Scan for the cell matching the given text and deliver its [X, Y] coordinate at center. 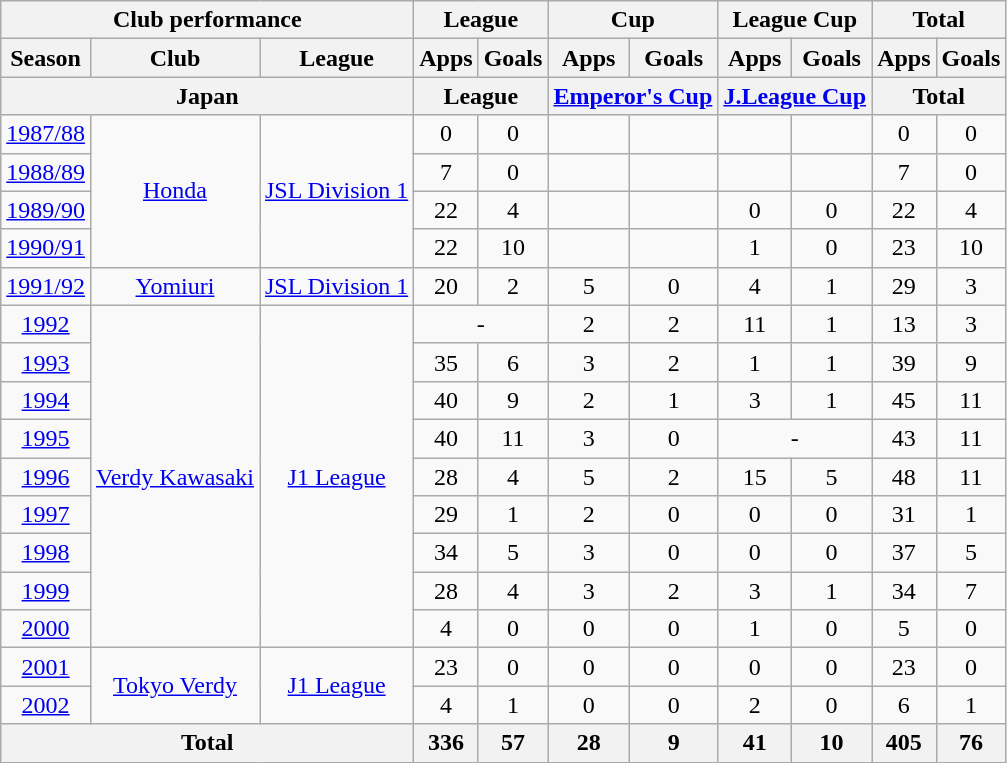
76 [971, 743]
2000 [46, 629]
45 [904, 400]
48 [904, 477]
1991/92 [46, 286]
405 [904, 743]
Japan [208, 96]
39 [904, 362]
43 [904, 438]
1997 [46, 515]
J.League Cup [795, 96]
Season [46, 58]
20 [446, 286]
1995 [46, 438]
Honda [174, 191]
1992 [46, 324]
57 [513, 743]
1998 [46, 553]
1993 [46, 362]
Yomiuri [174, 286]
Club performance [208, 20]
2001 [46, 667]
37 [904, 553]
1988/89 [46, 172]
1987/88 [46, 134]
1996 [46, 477]
336 [446, 743]
1989/90 [46, 210]
1999 [46, 591]
1990/91 [46, 248]
Club [174, 58]
Emperor's Cup [633, 96]
Cup [633, 20]
31 [904, 515]
Verdy Kawasaki [174, 476]
1994 [46, 400]
15 [755, 477]
35 [446, 362]
League Cup [795, 20]
13 [904, 324]
Tokyo Verdy [174, 686]
2002 [46, 705]
41 [755, 743]
